Determine the (X, Y) coordinate at the center of the cell enclosing the given text.  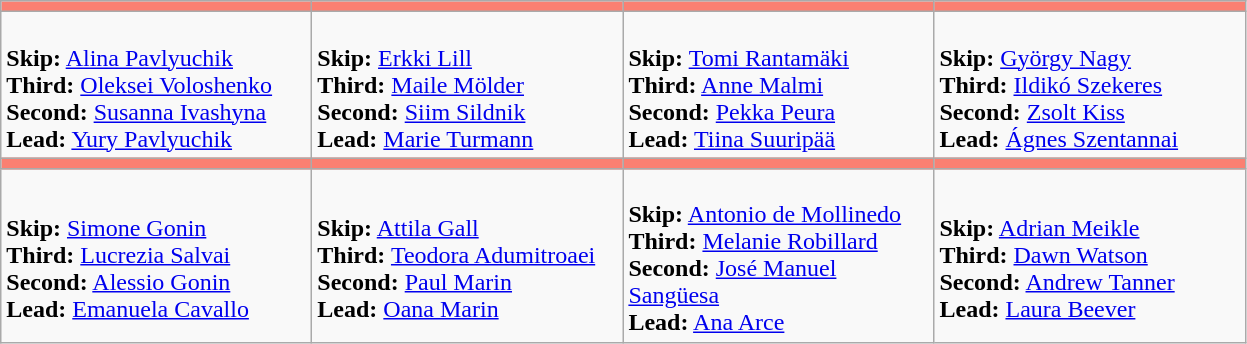
Skip: Alina Pavlyuchik Third: Oleksei Voloshenko Second: Susanna Ivashyna Lead: Yury Pavlyuchik (156, 85)
Skip: Erkki Lill Third: Maile Mölder Second: Siim Sildnik Lead: Marie Turmann (468, 85)
Skip: György Nagy Third: Ildikó Szekeres Second: Zsolt Kiss Lead: Ágnes Szentannai (1090, 85)
Skip: Simone Gonin Third: Lucrezia Salvai Second: Alessio Gonin Lead: Emanuela Cavallo (156, 256)
Skip: Adrian Meikle Third: Dawn Watson Second: Andrew Tanner Lead: Laura Beever (1090, 256)
Skip: Antonio de Mollinedo Third: Melanie Robillard Second: José Manuel Sangüesa Lead: Ana Arce (778, 256)
Skip: Attila Gall Third: Teodora Adumitroaei Second: Paul Marin Lead: Oana Marin (468, 256)
Skip: Tomi Rantamäki Third: Anne Malmi Second: Pekka Peura Lead: Tiina Suuripää (778, 85)
